Identify which cell holds the provided text, then report its (X, Y) central coordinate. 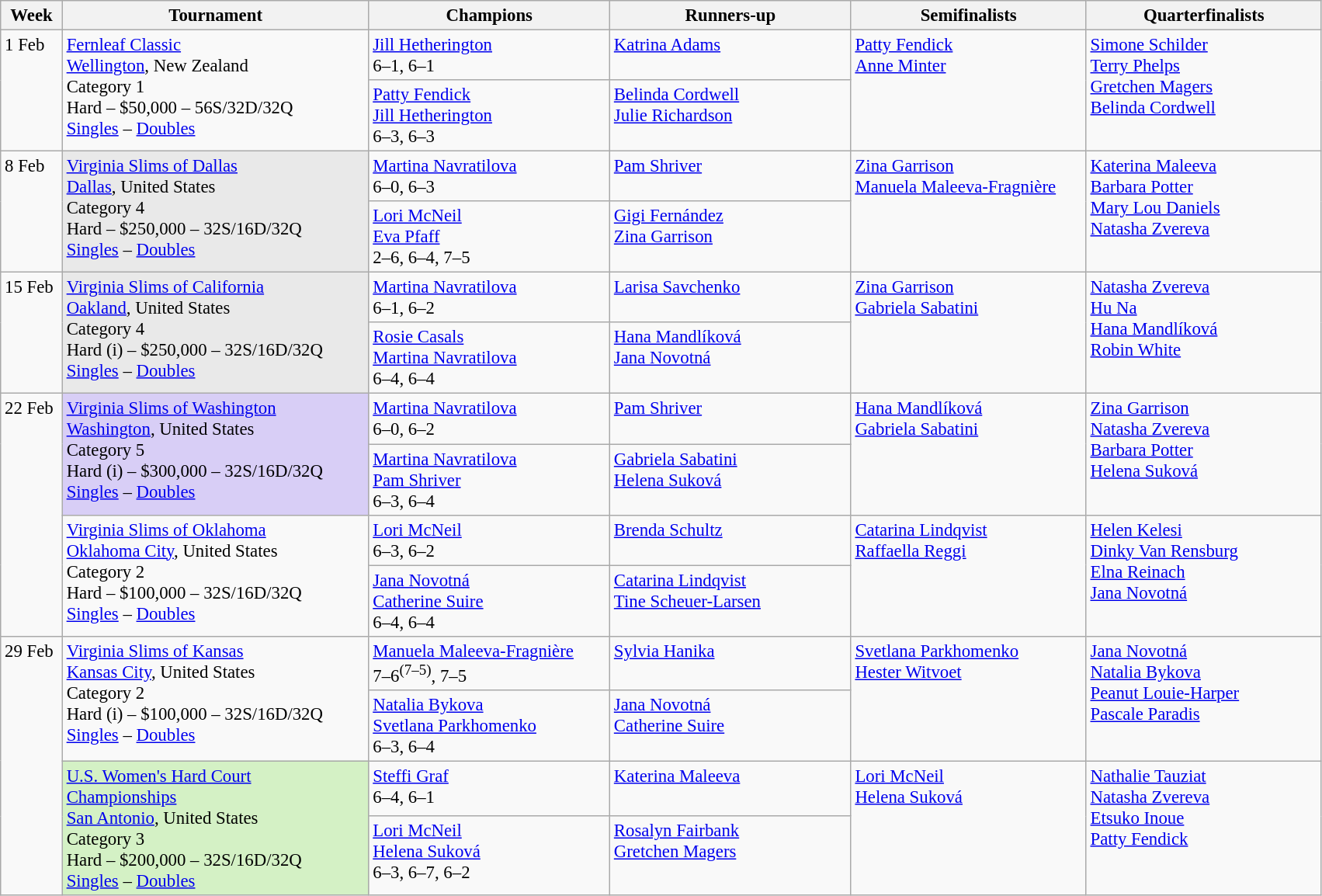
Katerina Maleeva Barbara Potter Mary Lou Daniels Natasha Zvereva (1203, 212)
Zina Garrison Gabriela Sabatini (969, 333)
Runners-up (731, 16)
Hana Mandlíková Jana Novotná (731, 359)
Martina Navratilova 6–1, 6–2 (489, 298)
Lori McNeil Helena Suková (969, 828)
Fernleaf ClassicWellington, New ZealandCategory 1 Hard – $50,000 – 56S/32D/32Q Singles – Doubles (216, 91)
Tournament (216, 16)
Virginia Slims of OklahomaOklahoma City, United StatesCategory 2 Hard – $100,000 – 32S/16D/32Q Singles – Doubles (216, 575)
Patty Fendick Jill Hetherington6–3, 6–3 (489, 116)
Larisa Savchenko (731, 298)
Jana Novotná Catherine Suire (731, 726)
Brenda Schultz (731, 540)
8 Feb (32, 212)
29 Feb (32, 766)
Catarina Lindqvist Tine Scheuer-Larsen (731, 601)
Helen Kelesi Dinky Van Rensburg Elna Reinach Jana Novotná (1203, 575)
Lori McNeil 6–3, 6–2 (489, 540)
Lori McNeil Helena Suková 6–3, 6–7, 6–2 (489, 856)
Svetlana Parkhomenko Hester Witvoet (969, 699)
Semifinalists (969, 16)
Martina Navratilova6–0, 6–3 (489, 177)
Rosie Casals Martina Navratilova6–4, 6–4 (489, 359)
Patty Fendick Anne Minter (969, 91)
Manuela Maleeva-Fragnière 7–6(7–5), 7–5 (489, 663)
Belinda Cordwell Julie Richardson (731, 116)
Steffi Graf6–4, 6–1 (489, 789)
Gigi Fernández Zina Garrison (731, 237)
Natalia Bykova Svetlana Parkhomenko 6–3, 6–4 (489, 726)
Catarina Lindqvist Raffaella Reggi (969, 575)
Simone Schilder Terry Phelps Gretchen Magers Belinda Cordwell (1203, 91)
Lori McNeil Eva Pfaff2–6, 6–4, 7–5 (489, 237)
Martina Navratilova Pam Shriver6–3, 6–4 (489, 480)
1 Feb (32, 91)
Week (32, 16)
Katerina Maleeva (731, 789)
Jana Novotná Catherine Suire6–4, 6–4 (489, 601)
Natasha Zvereva Hu Na Hana Mandlíková Robin White (1203, 333)
Gabriela Sabatini Helena Suková (731, 480)
Virginia Slims of WashingtonWashington, United StatesCategory 5 Hard (i) – $300,000 – 32S/16D/32Q Singles – Doubles (216, 454)
Jill Hetherington6–1, 6–1 (489, 56)
Rosalyn Fairbank Gretchen Magers (731, 856)
Virginia Slims of KansasKansas City, United States Category 2 Hard (i) – $100,000 – 32S/16D/32Q Singles – Doubles (216, 699)
Nathalie Tauziat Natasha Zvereva Etsuko Inoue Patty Fendick (1203, 828)
Katrina Adams (731, 56)
Quarterfinalists (1203, 16)
Jana Novotná Natalia Bykova Peanut Louie-Harper Pascale Paradis (1203, 699)
15 Feb (32, 333)
Virginia Slims of DallasDallas, United StatesCategory 4 Hard – $250,000 – 32S/16D/32Q Singles – Doubles (216, 212)
U.S. Women's Hard Court ChampionshipsSan Antonio, United StatesCategory 3 Hard – $200,000 – 32S/16D/32Q Singles – Doubles (216, 828)
Champions (489, 16)
Virginia Slims of CaliforniaOakland, United StatesCategory 4 Hard (i) – $250,000 – 32S/16D/32Q Singles – Doubles (216, 333)
Hana Mandlíková Gabriela Sabatini (969, 454)
Zina Garrison Manuela Maleeva-Fragnière (969, 212)
Sylvia Hanika (731, 663)
22 Feb (32, 515)
Martina Navratilova6–0, 6–2 (489, 419)
Zina Garrison Natasha Zvereva Barbara Potter Helena Suková (1203, 454)
